Scan for the cell matching the given text and deliver its (x, y) coordinate at center. 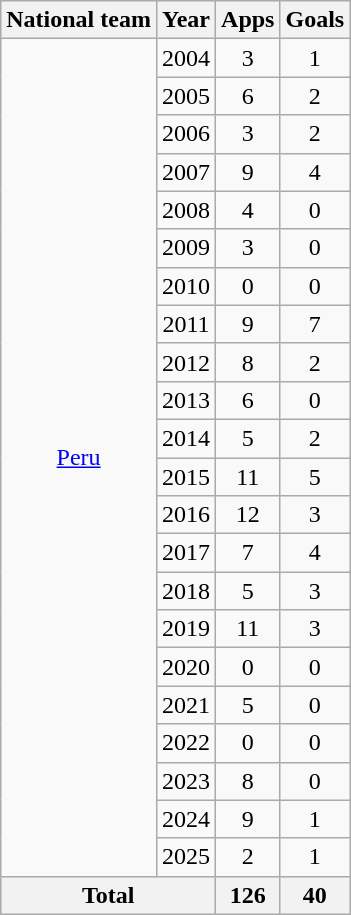
2015 (186, 477)
126 (248, 895)
2010 (186, 286)
2004 (186, 58)
2024 (186, 819)
2016 (186, 515)
Apps (248, 20)
National team (79, 20)
40 (315, 895)
12 (248, 515)
2022 (186, 743)
2019 (186, 629)
Total (108, 895)
2013 (186, 400)
2011 (186, 324)
2025 (186, 857)
2017 (186, 553)
2014 (186, 438)
Goals (315, 20)
2008 (186, 210)
2007 (186, 172)
2009 (186, 248)
2018 (186, 591)
2005 (186, 96)
2012 (186, 362)
Peru (79, 458)
2023 (186, 781)
Year (186, 20)
2021 (186, 705)
2020 (186, 667)
2006 (186, 134)
